For the text-containing cell, return its midpoint in (X, Y) coordinate format. 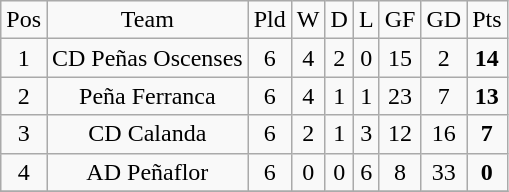
D (339, 20)
12 (400, 134)
CD Calanda (147, 134)
AD Peñaflor (147, 172)
GF (400, 20)
13 (487, 96)
L (366, 20)
33 (444, 172)
23 (400, 96)
W (308, 20)
CD Peñas Oscenses (147, 58)
Peña Ferranca (147, 96)
Pts (487, 20)
Pld (270, 20)
Team (147, 20)
Pos (24, 20)
GD (444, 20)
15 (400, 58)
14 (487, 58)
16 (444, 134)
8 (400, 172)
